Extract the [X, Y] coordinate from the center of the cell holding the provided text.  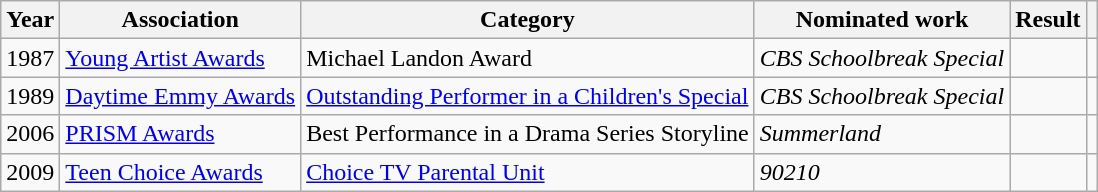
90210 [882, 172]
Summerland [882, 134]
Teen Choice Awards [180, 172]
2009 [30, 172]
Nominated work [882, 20]
Result [1048, 20]
Choice TV Parental Unit [528, 172]
Year [30, 20]
1987 [30, 58]
Daytime Emmy Awards [180, 96]
Young Artist Awards [180, 58]
2006 [30, 134]
1989 [30, 96]
Outstanding Performer in a Children's Special [528, 96]
Category [528, 20]
Best Performance in a Drama Series Storyline [528, 134]
Michael Landon Award [528, 58]
Association [180, 20]
PRISM Awards [180, 134]
